Detect which cell encompasses the target text, then output its [x, y] center coordinate. 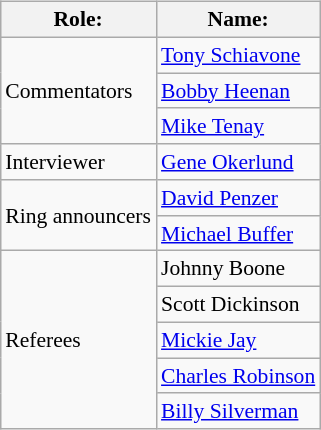
Mickie Jay [238, 340]
Johnny Boone [238, 269]
Referees [78, 340]
Charles Robinson [238, 376]
Scott Dickinson [238, 305]
Role: [78, 20]
Michael Buffer [238, 233]
Tony Schiavone [238, 55]
Commentators [78, 90]
Billy Silverman [238, 411]
Gene Okerlund [238, 162]
Ring announcers [78, 216]
David Penzer [238, 198]
Name: [238, 20]
Bobby Heenan [238, 91]
Interviewer [78, 162]
Mike Tenay [238, 126]
